Return [x, y] of the center of cell containing provided text 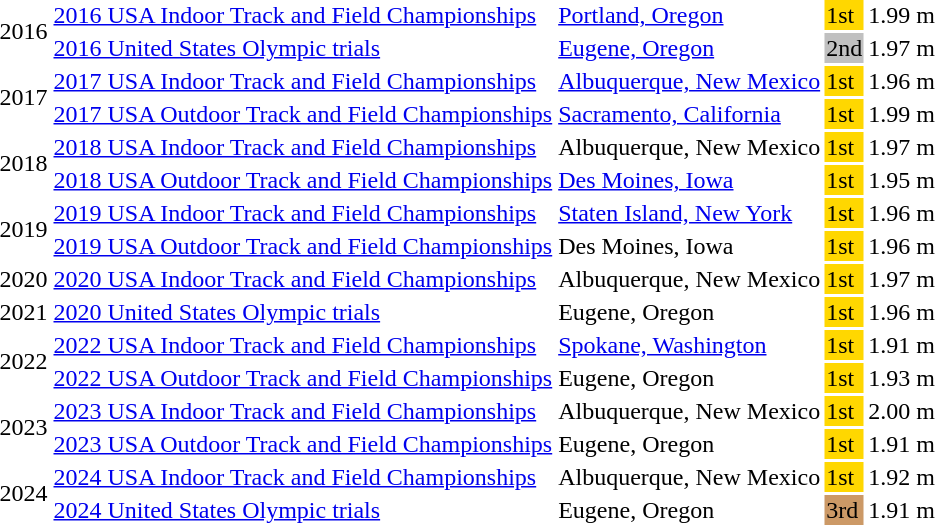
3rd [844, 510]
2020 United States Olympic trials [303, 312]
Portland, Oregon [690, 15]
2024 USA Indoor Track and Field Championships [303, 477]
2023 USA Indoor Track and Field Championships [303, 411]
2016 United States Olympic trials [303, 48]
Spokane, Washington [690, 345]
2020 USA Indoor Track and Field Championships [303, 279]
Staten Island, New York [690, 213]
2017 USA Indoor Track and Field Championships [303, 81]
2019 USA Indoor Track and Field Championships [303, 213]
2nd [844, 48]
2022 USA Outdoor Track and Field Championships [303, 378]
2018 USA Indoor Track and Field Championships [303, 147]
2018 USA Outdoor Track and Field Championships [303, 180]
2024 United States Olympic trials [303, 510]
2017 USA Outdoor Track and Field Championships [303, 114]
2023 USA Outdoor Track and Field Championships [303, 444]
2016 USA Indoor Track and Field Championships [303, 15]
2022 USA Indoor Track and Field Championships [303, 345]
2019 USA Outdoor Track and Field Championships [303, 246]
Sacramento, California [690, 114]
